Scan for the cell matching the given text and deliver its (X, Y) coordinate at center. 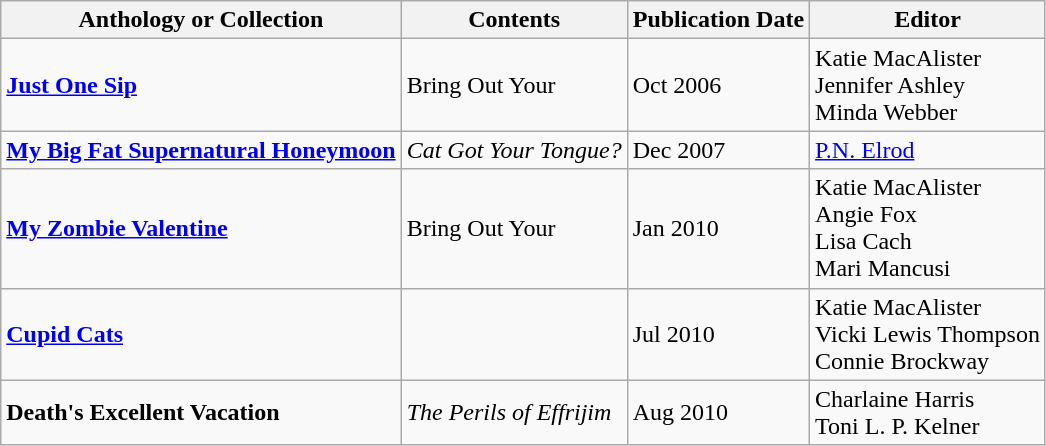
Cat Got Your Tongue? (514, 150)
Katie MacAlisterVicki Lewis ThompsonConnie Brockway (928, 334)
The Perils of Effrijim (514, 412)
Death's Excellent Vacation (201, 412)
Contents (514, 20)
Publication Date (718, 20)
Jul 2010 (718, 334)
Katie MacAlisterAngie FoxLisa CachMari Mancusi (928, 228)
Cupid Cats (201, 334)
Just One Sip (201, 85)
P.N. Elrod (928, 150)
Katie MacAlisterJennifer AshleyMinda Webber (928, 85)
Charlaine HarrisToni L. P. Kelner (928, 412)
Jan 2010 (718, 228)
Anthology or Collection (201, 20)
My Big Fat Supernatural Honeymoon (201, 150)
Oct 2006 (718, 85)
Editor (928, 20)
My Zombie Valentine (201, 228)
Dec 2007 (718, 150)
Aug 2010 (718, 412)
